Output the [x, y] coordinate of the center of the cell containing the given text.  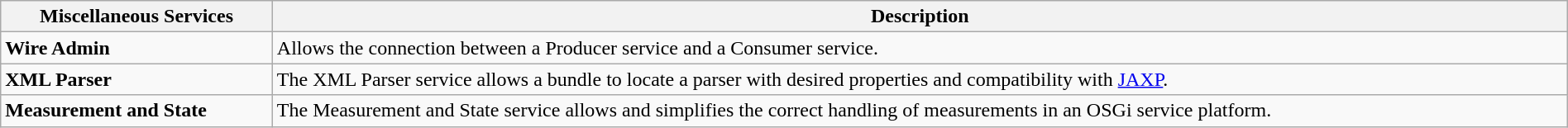
Measurement and State [137, 111]
Allows the connection between a Producer service and a Consumer service. [920, 48]
The XML Parser service allows a bundle to locate a parser with desired properties and compatibility with JAXP. [920, 79]
XML Parser [137, 79]
The Measurement and State service allows and simplifies the correct handling of measurements in an OSGi service platform. [920, 111]
Description [920, 17]
Wire Admin [137, 48]
Miscellaneous Services [137, 17]
